Return the [x, y] coordinate for the center point of the cell that contains the specified text.  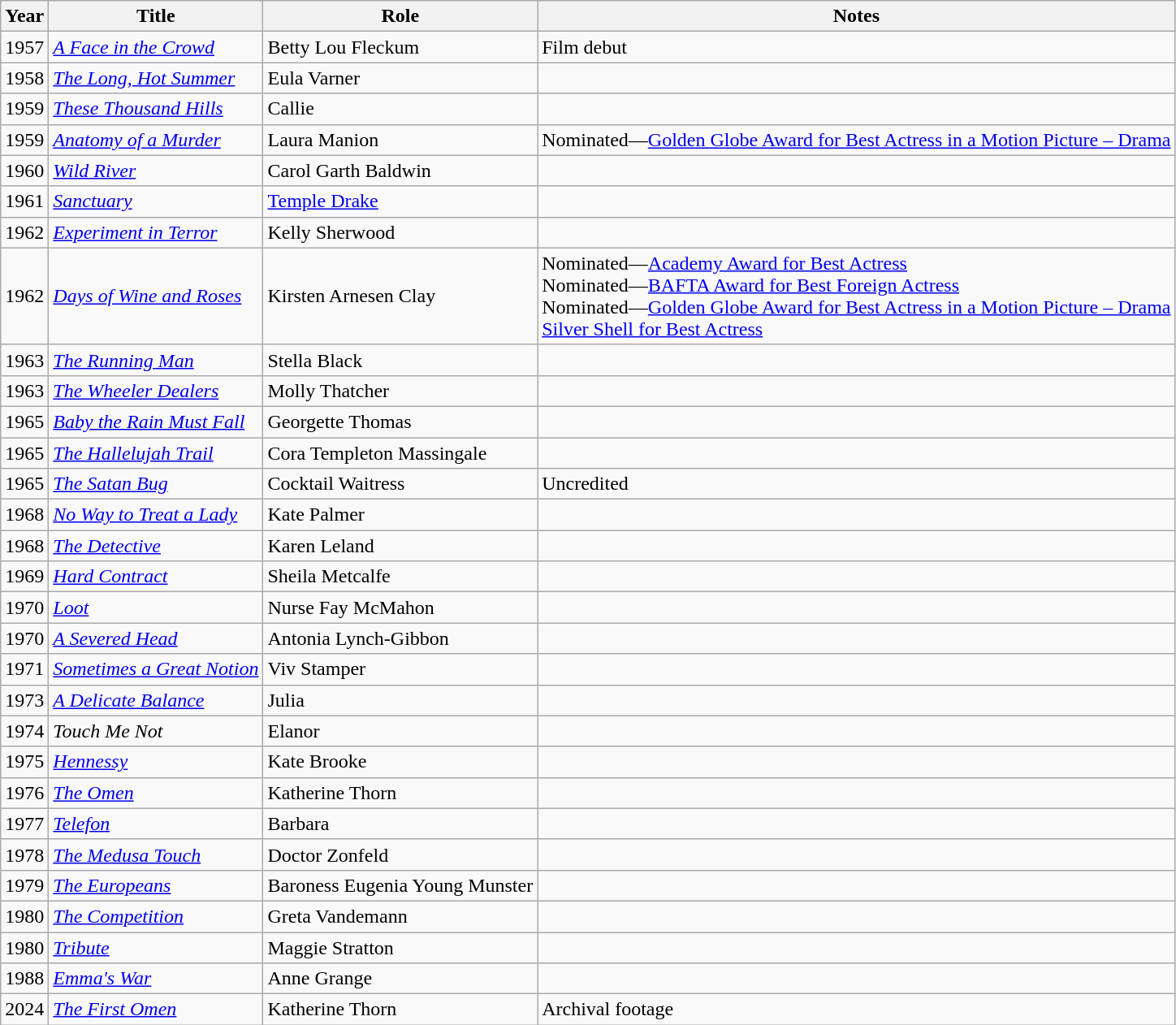
Hard Contract [156, 577]
1961 [24, 201]
Anatomy of a Murder [156, 140]
Eula Varner [400, 78]
These Thousand Hills [156, 109]
Notes [856, 16]
Doctor Zonfeld [400, 854]
Baroness Eugenia Young Munster [400, 885]
Experiment in Terror [156, 232]
Loot [156, 608]
Wild River [156, 171]
1979 [24, 885]
Kate Palmer [400, 515]
No Way to Treat a Lady [156, 515]
Sheila Metcalfe [400, 577]
Tribute [156, 948]
Title [156, 16]
Elanor [400, 731]
Film debut [856, 47]
Baby the Rain Must Fall [156, 422]
Cora Templeton Massingale [400, 452]
Nominated—Golden Globe Award for Best Actress in a Motion Picture – Drama [856, 140]
Callie [400, 109]
The Competition [156, 916]
Antonia Lynch-Gibbon [400, 638]
1988 [24, 979]
Kate Brooke [400, 762]
Cocktail Waitress [400, 484]
Betty Lou Fleckum [400, 47]
Year [24, 16]
Julia [400, 700]
Stella Black [400, 360]
1973 [24, 700]
Carol Garth Baldwin [400, 171]
Greta Vandemann [400, 916]
A Face in the Crowd [156, 47]
A Delicate Balance [156, 700]
Barbara [400, 824]
Archival footage [856, 1010]
The Medusa Touch [156, 854]
1958 [24, 78]
1971 [24, 669]
1977 [24, 824]
Anne Grange [400, 979]
Sometimes a Great Notion [156, 669]
1974 [24, 731]
Molly Thatcher [400, 391]
1976 [24, 793]
The First Omen [156, 1010]
The Long, Hot Summer [156, 78]
The Satan Bug [156, 484]
Laura Manion [400, 140]
The Omen [156, 793]
Hennessy [156, 762]
Role [400, 16]
The Detective [156, 546]
1978 [24, 854]
Nurse Fay McMahon [400, 608]
A Severed Head [156, 638]
Telefon [156, 824]
Emma's War [156, 979]
Temple Drake [400, 201]
1960 [24, 171]
Days of Wine and Roses [156, 296]
Touch Me Not [156, 731]
Georgette Thomas [400, 422]
Sanctuary [156, 201]
The Europeans [156, 885]
Maggie Stratton [400, 948]
Kirsten Arnesen Clay [400, 296]
Uncredited [856, 484]
The Running Man [156, 360]
The Hallelujah Trail [156, 452]
1957 [24, 47]
2024 [24, 1010]
1969 [24, 577]
Viv Stamper [400, 669]
Karen Leland [400, 546]
The Wheeler Dealers [156, 391]
1975 [24, 762]
Kelly Sherwood [400, 232]
